Provide the (X, Y) coordinate of the cell's center where the given text is located.  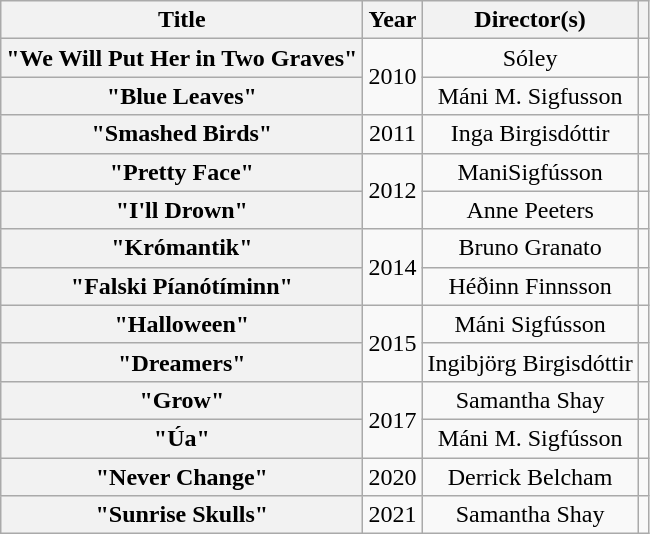
Inga Birgisdóttir (530, 134)
"Falski Píanótíminn" (182, 286)
ManiSigfússon (530, 172)
2011 (392, 134)
Derrick Belcham (530, 477)
"Sunrise Skulls" (182, 515)
2012 (392, 191)
Ingibjörg Birgisdóttir (530, 362)
Anne Peeters (530, 210)
Máni M. Sigfússon (530, 438)
"Never Change" (182, 477)
"Krómantik" (182, 248)
2021 (392, 515)
Director(s) (530, 20)
"Úa" (182, 438)
Máni Sigfússon (530, 324)
"Dreamers" (182, 362)
"We Will Put Her in Two Graves" (182, 58)
Bruno Granato (530, 248)
2015 (392, 343)
"Halloween" (182, 324)
2017 (392, 419)
Sóley (530, 58)
"Smashed Birds" (182, 134)
"Blue Leaves" (182, 96)
"Pretty Face" (182, 172)
"I'll Drown" (182, 210)
2010 (392, 77)
"Grow" (182, 400)
2014 (392, 267)
Title (182, 20)
Héðinn Finnsson (530, 286)
Máni M. Sigfusson (530, 96)
2020 (392, 477)
Year (392, 20)
